Extract the [X, Y] coordinate from the center of the cell holding the provided text.  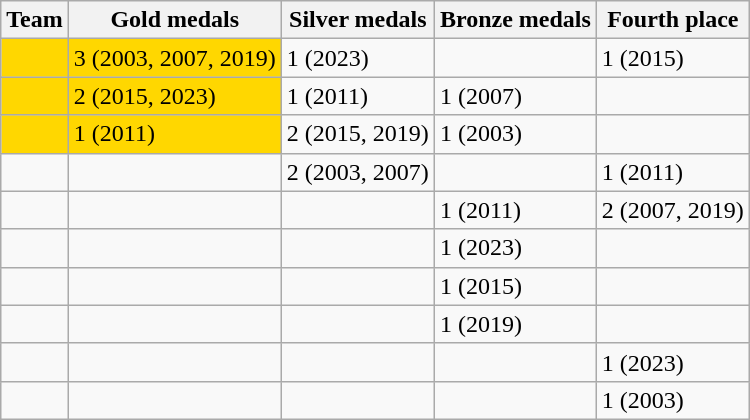
2 (2015, 2019) [358, 134]
2 (2015, 2023) [174, 96]
Fourth place [672, 20]
3 (2003, 2007, 2019) [174, 58]
2 (2007, 2019) [672, 210]
Team [35, 20]
Silver medals [358, 20]
1 (2007) [515, 96]
2 (2003, 2007) [358, 172]
Bronze medals [515, 20]
1 (2019) [515, 324]
Gold medals [174, 20]
